Extract the (x, y) coordinate from the center of the cell holding the provided text.  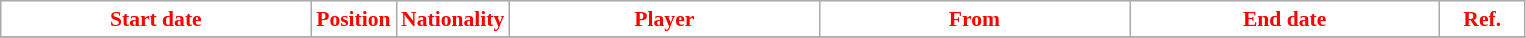
Nationality (452, 19)
Player (664, 19)
From (974, 19)
Start date (156, 19)
Position (354, 19)
Ref. (1482, 19)
End date (1285, 19)
